For the text-containing cell, return its midpoint in [x, y] coordinate format. 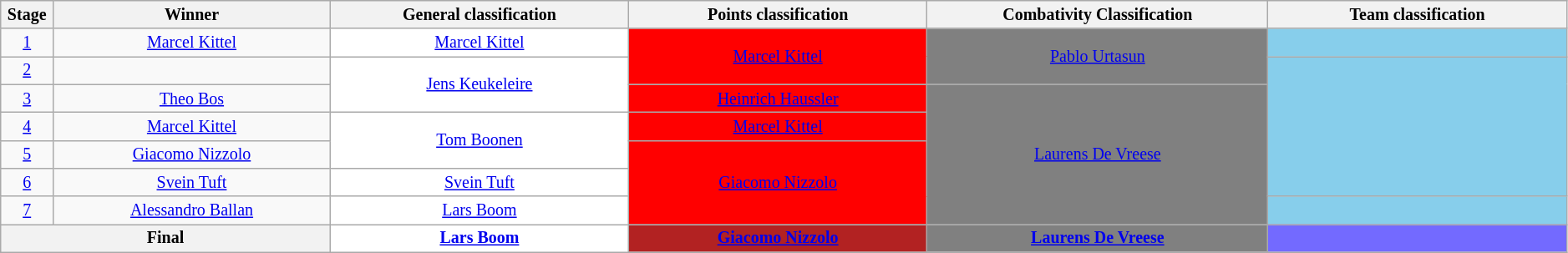
General classification [480, 15]
Pablo Urtasun [1098, 57]
4 [27, 127]
Final [165, 239]
Team classification [1417, 15]
Winner [192, 15]
Stage [27, 15]
Points classification [779, 15]
Jens Keukeleire [480, 85]
6 [27, 182]
3 [27, 99]
Heinrich Haussler [779, 99]
Tom Boonen [480, 140]
5 [27, 154]
1 [27, 43]
Combativity Classification [1098, 15]
7 [27, 210]
Theo Bos [192, 99]
2 [27, 70]
Alessandro Ballan [192, 210]
